Detect which cell encompasses the target text, then output its (x, y) center coordinate. 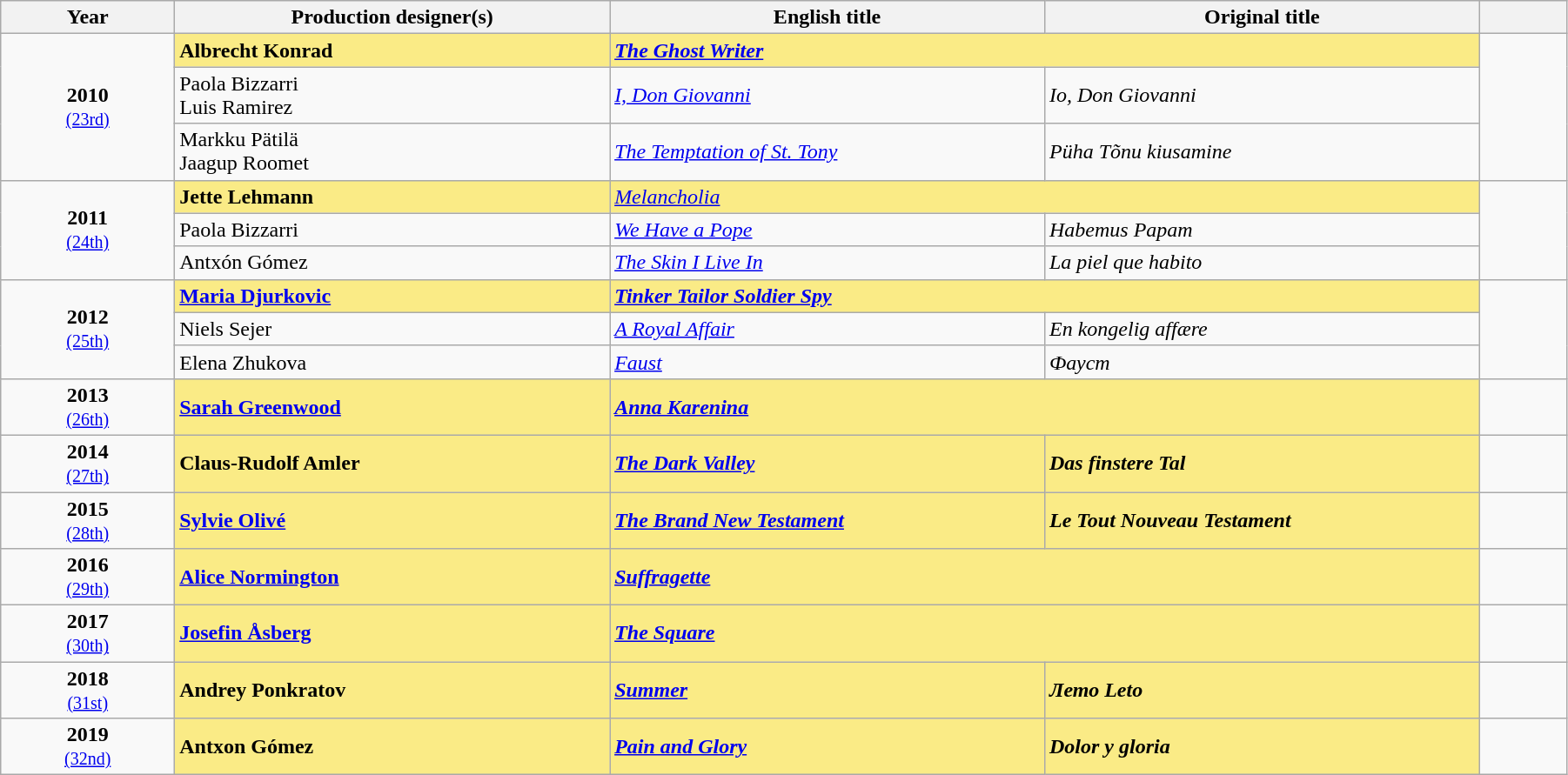
Das finstere Tal (1262, 463)
Maria Djurkovic (392, 296)
English title (828, 17)
Anna Karenina (1045, 407)
2019(32nd) (88, 746)
La piel que habito (1262, 263)
The Ghost Writer (1045, 50)
2013(26th) (88, 407)
A Royal Affair (828, 329)
Paola Bizzarri (392, 230)
The Temptation of St. Tony (828, 151)
2014(27th) (88, 463)
Paola Bizzarri Luis Ramirez (392, 96)
Alice Normington (392, 578)
Sarah Greenwood (392, 407)
Sylvie Olivé (392, 520)
Antxon Gómez (392, 746)
Year (88, 17)
Habemus Papam (1262, 230)
Elena Zhukova (392, 362)
2016(29th) (88, 578)
Faust (828, 362)
Andrey Ponkratov (392, 691)
Claus-Rudolf Amler (392, 463)
2015(28th) (88, 520)
En kongelig affære (1262, 329)
2011(24th) (88, 230)
Niels Sejer (392, 329)
Фауст (1262, 362)
2018(31st) (88, 691)
Josefin Åsberg (392, 633)
Io, Don Giovanni (1262, 96)
Püha Tõnu kiusamine (1262, 151)
Suffragette (1045, 578)
Le Tout Nouveau Testament (1262, 520)
Jette Lehmann (392, 197)
The Square (1045, 633)
Albrecht Konrad (392, 50)
2012(25th) (88, 329)
The Skin I Live In (828, 263)
Antxón Gómez (392, 263)
Лето Leto (1262, 691)
The Brand New Testament (828, 520)
2017(30th) (88, 633)
Original title (1262, 17)
We Have a Pope (828, 230)
Production designer(s) (392, 17)
Markku Pätilä Jaagup Roomet (392, 151)
Pain and Glory (828, 746)
2010(23rd) (88, 107)
Tinker Tailor Soldier Spy (1045, 296)
Summer (828, 691)
Dolor y gloria (1262, 746)
The Dark Valley (828, 463)
Melancholia (1045, 197)
I, Don Giovanni (828, 96)
